Provide the [x, y] coordinate of the cell's center where the given text is located.  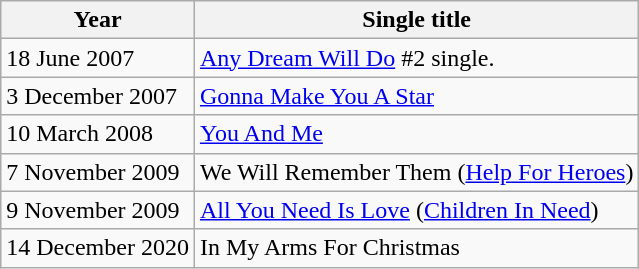
We Will Remember Them (Help For Heroes) [416, 172]
10 March 2008 [98, 134]
Year [98, 20]
9 November 2009 [98, 210]
All You Need Is Love (Children In Need) [416, 210]
3 December 2007 [98, 96]
7 November 2009 [98, 172]
In My Arms For Christmas [416, 248]
Gonna Make You A Star [416, 96]
18 June 2007 [98, 58]
Single title [416, 20]
You And Me [416, 134]
Any Dream Will Do #2 single. [416, 58]
14 December 2020 [98, 248]
